Scan for the cell matching the given text and deliver its (x, y) coordinate at center. 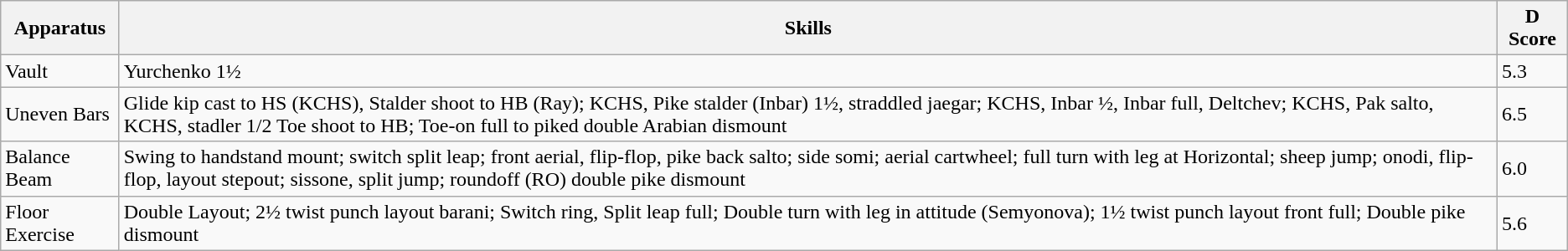
5.6 (1533, 223)
Floor Exercise (60, 223)
D Score (1533, 28)
5.3 (1533, 71)
Skills (807, 28)
Apparatus (60, 28)
Uneven Bars (60, 114)
6.0 (1533, 169)
6.5 (1533, 114)
Vault (60, 71)
Yurchenko 1½ (807, 71)
Balance Beam (60, 169)
